Determine the (X, Y) coordinate at the center of the cell enclosing the given text.  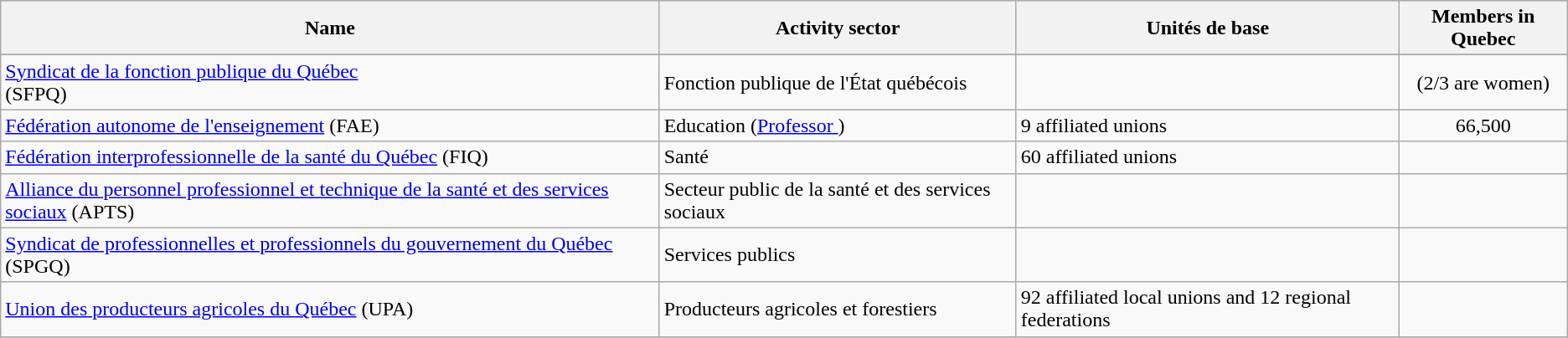
Fédération autonome de l'enseignement (FAE) (330, 125)
Services publics (838, 254)
Secteur public de la santé et des services sociaux (838, 201)
Santé (838, 157)
Members in Quebec (1483, 28)
Producteurs agricoles et forestiers (838, 310)
Alliance du personnel professionnel et technique de la santé et des services sociaux (APTS) (330, 201)
Fédération interprofessionnelle de la santé du Québec (FIQ) (330, 157)
Fonction publique de l'État québécois (838, 82)
92 affiliated local unions and 12 regional federations (1208, 310)
Syndicat de professionnelles et professionnels du gouvernement du Québec (SPGQ) (330, 254)
Education (Professor ) (838, 125)
Name (330, 28)
Union des producteurs agricoles du Québec (UPA) (330, 310)
Syndicat de la fonction publique du Québec(SFPQ) (330, 82)
66,500 (1483, 125)
Unités de base (1208, 28)
60 affiliated unions (1208, 157)
(2/3 are women) (1483, 82)
Activity sector (838, 28)
9 affiliated unions (1208, 125)
